Detect which cell encompasses the target text, then output its (X, Y) center coordinate. 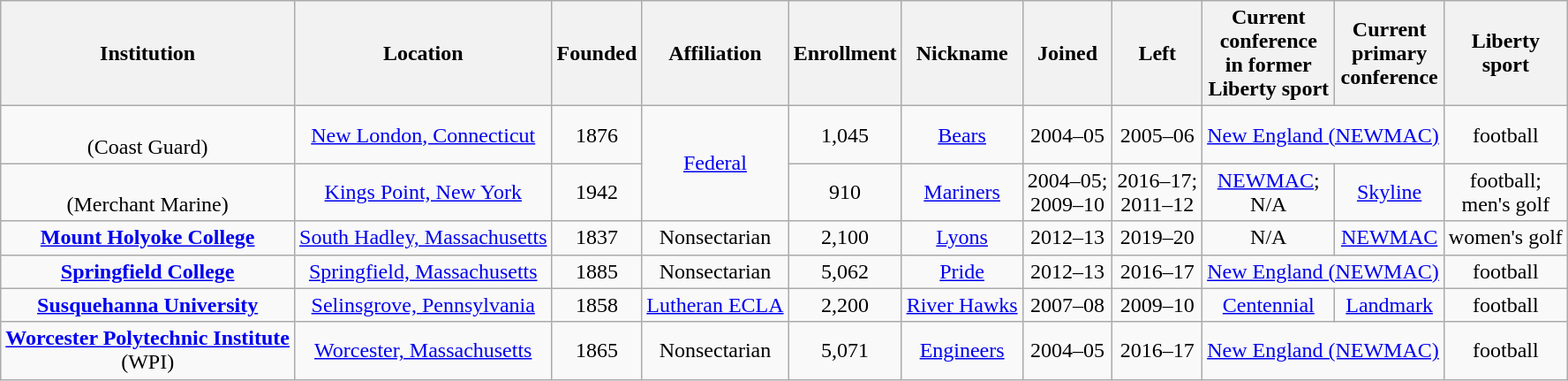
Mount Holyoke College (148, 238)
1876 (597, 134)
Left (1157, 53)
910 (845, 193)
New London, Connecticut (424, 134)
Institution (148, 53)
2005–06 (1157, 134)
Lyons (962, 238)
Lutheran ECLA (715, 305)
2,100 (845, 238)
Kings Point, New York (424, 193)
NEWMAC (1390, 238)
N/A (1269, 238)
River Hawks (962, 305)
Bears (962, 134)
1942 (597, 193)
football;men's golf (1505, 193)
Affiliation (715, 53)
2007–08 (1067, 305)
South Hadley, Massachusetts (424, 238)
Landmark (1390, 305)
Susquehanna University (148, 305)
Selinsgrove, Pennsylvania (424, 305)
NEWMAC;N/A (1269, 193)
Worcester, Massachusetts (424, 350)
2019–20 (1157, 238)
1858 (597, 305)
Nickname (962, 53)
1837 (597, 238)
(Merchant Marine) (148, 193)
Currentprimaryconference (1390, 53)
Mariners (962, 193)
Libertysport (1505, 53)
2009–10 (1157, 305)
Enrollment (845, 53)
2,200 (845, 305)
Engineers (962, 350)
Centennial (1269, 305)
(Coast Guard) (148, 134)
Founded (597, 53)
1,045 (845, 134)
1865 (597, 350)
Pride (962, 271)
5,071 (845, 350)
Worcester Polytechnic Institute(WPI) (148, 350)
Springfield College (148, 271)
Federal (715, 164)
1885 (597, 271)
Location (424, 53)
Skyline (1390, 193)
Joined (1067, 53)
2016–17;2011–12 (1157, 193)
Springfield, Massachusetts (424, 271)
Currentconferencein formerLiberty sport (1269, 53)
5,062 (845, 271)
women's golf (1505, 238)
2004–05;2009–10 (1067, 193)
